Scan for the cell matching the given text and deliver its [x, y] coordinate at center. 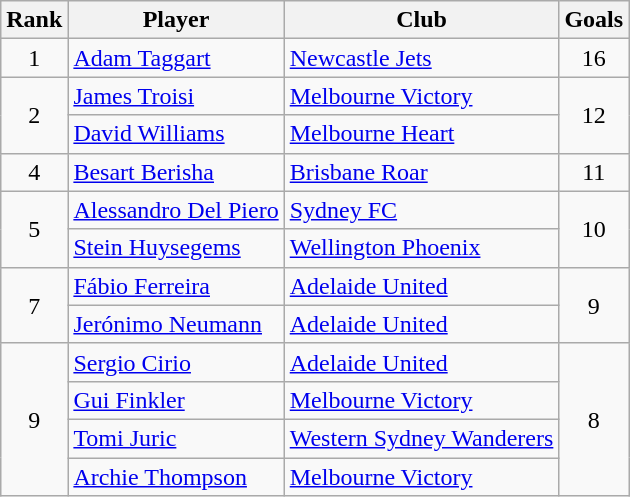
Club [422, 20]
Adam Taggart [176, 58]
8 [594, 419]
7 [34, 305]
4 [34, 172]
2 [34, 115]
Stein Huysegems [176, 248]
11 [594, 172]
Western Sydney Wanderers [422, 438]
Melbourne Heart [422, 134]
Sergio Cirio [176, 362]
Rank [34, 20]
Fábio Ferreira [176, 286]
Player [176, 20]
James Troisi [176, 96]
David Williams [176, 134]
10 [594, 229]
Besart Berisha [176, 172]
Alessandro Del Piero [176, 210]
Jerónimo Neumann [176, 324]
1 [34, 58]
Newcastle Jets [422, 58]
Wellington Phoenix [422, 248]
Gui Finkler [176, 400]
12 [594, 115]
Sydney FC [422, 210]
Goals [594, 20]
Archie Thompson [176, 477]
16 [594, 58]
Brisbane Roar [422, 172]
5 [34, 229]
Tomi Juric [176, 438]
